Pinpoint the cell where the given text exists, returning its [x, y] midpoint coordinate. 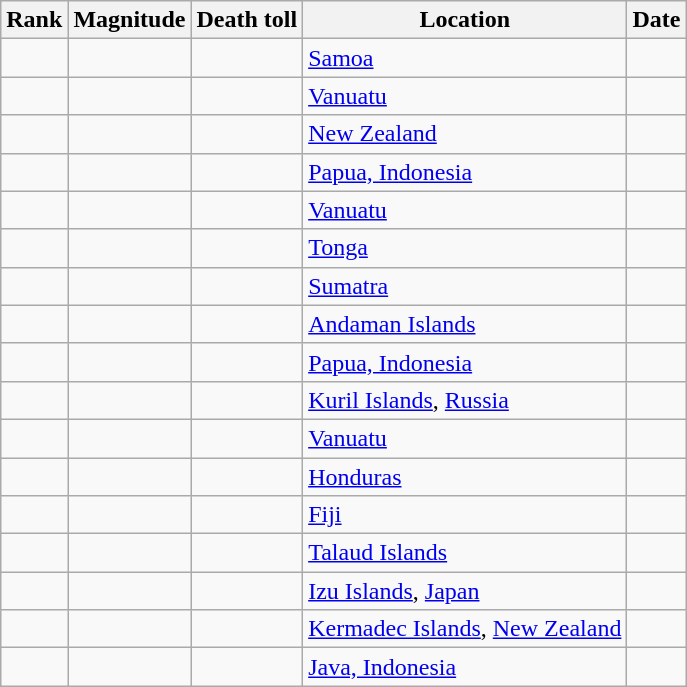
Location [465, 20]
Magnitude [130, 20]
Kermadec Islands, New Zealand [465, 629]
Andaman Islands [465, 324]
Kuril Islands, Russia [465, 400]
Izu Islands, Japan [465, 591]
Java, Indonesia [465, 667]
New Zealand [465, 134]
Honduras [465, 477]
Talaud Islands [465, 553]
Date [656, 20]
Death toll [247, 20]
Sumatra [465, 286]
Tonga [465, 248]
Samoa [465, 58]
Fiji [465, 515]
Rank [34, 20]
